Identify which cell holds the provided text, then report its [x, y] central coordinate. 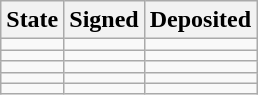
Signed [104, 20]
State [32, 20]
Deposited [200, 20]
